Identify which cell holds the provided text, then report its [X, Y] central coordinate. 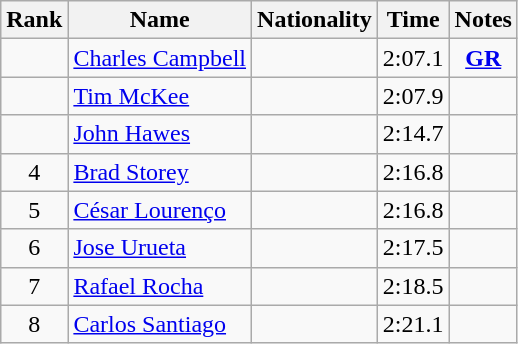
8 [34, 324]
Rank [34, 20]
Time [413, 20]
4 [34, 172]
Brad Storey [160, 172]
2:14.7 [413, 134]
GR [483, 58]
Nationality [315, 20]
2:21.1 [413, 324]
Jose Urueta [160, 248]
César Lourenço [160, 210]
Notes [483, 20]
2:07.9 [413, 96]
Carlos Santiago [160, 324]
2:07.1 [413, 58]
2:18.5 [413, 286]
7 [34, 286]
5 [34, 210]
Charles Campbell [160, 58]
Name [160, 20]
John Hawes [160, 134]
2:17.5 [413, 248]
6 [34, 248]
Rafael Rocha [160, 286]
Tim McKee [160, 96]
